Determine the [x, y] coordinate at the center of the cell enclosing the given text.  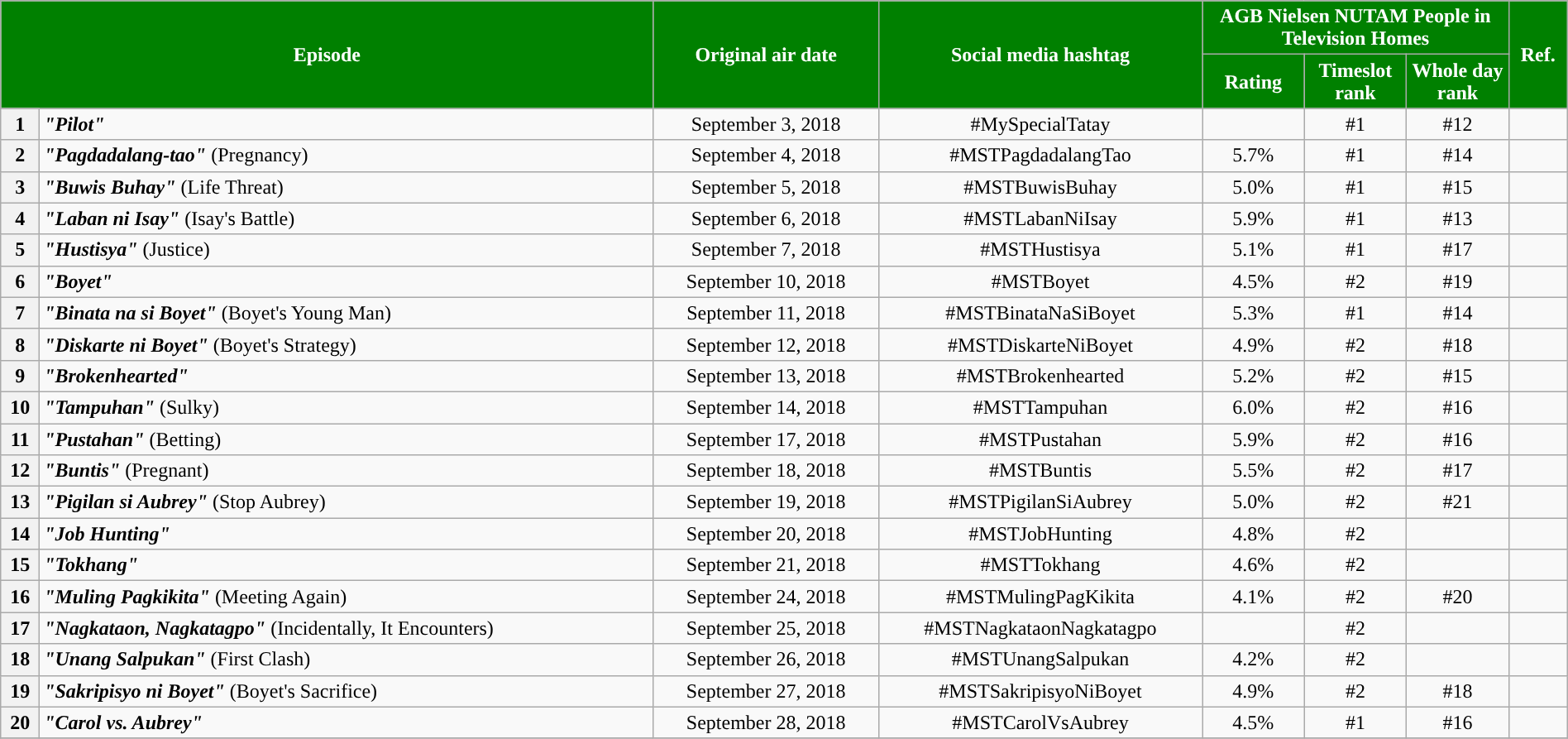
5.5% [1254, 471]
#MSTSakripisyoNiBoyet [1040, 691]
#MSTBoyet [1040, 281]
8 [20, 344]
4 [20, 218]
"Diskarte ni Boyet" (Boyet's Strategy) [347, 344]
"Nagkataon, Nagkatagpo" (Incidentally, It Encounters) [347, 628]
1 [20, 124]
5.3% [1254, 313]
"Boyet" [347, 281]
September 17, 2018 [766, 439]
3 [20, 187]
"Tampuhan" (Sulky) [347, 407]
15 [20, 565]
"Carol vs. Aubrey" [347, 722]
#MSTBinataNaSiBoyet [1040, 313]
#MSTLabanNiIsay [1040, 218]
"Tokhang" [347, 565]
#21 [1458, 502]
September 20, 2018 [766, 534]
September 11, 2018 [766, 313]
"Muling Pagkikita" (Meeting Again) [347, 597]
Social media hashtag [1040, 55]
#19 [1458, 281]
September 12, 2018 [766, 344]
#13 [1458, 218]
#MSTBrokenhearted [1040, 376]
September 3, 2018 [766, 124]
September 19, 2018 [766, 502]
Ref. [1538, 55]
6 [20, 281]
#MSTTokhang [1040, 565]
#MSTNagkataonNagkatagpo [1040, 628]
September 28, 2018 [766, 722]
#MSTBuntis [1040, 471]
Timeslotrank [1355, 81]
Original air date [766, 55]
September 25, 2018 [766, 628]
"Laban ni Isay" (Isay's Battle) [347, 218]
#MSTHustisya [1040, 250]
"Binata na si Boyet" (Boyet's Young Man) [347, 313]
6.0% [1254, 407]
"Brokenhearted" [347, 376]
4.2% [1254, 660]
"Job Hunting" [347, 534]
"Pilot" [347, 124]
4.1% [1254, 597]
#MSTDiskarteNiBoyet [1040, 344]
2 [20, 156]
18 [20, 660]
#20 [1458, 597]
20 [20, 722]
Episode [327, 55]
#MSTCarolVsAubrey [1040, 722]
5.1% [1254, 250]
#MSTMulingPagKikita [1040, 597]
September 27, 2018 [766, 691]
September 14, 2018 [766, 407]
September 7, 2018 [766, 250]
September 21, 2018 [766, 565]
September 6, 2018 [766, 218]
#12 [1458, 124]
19 [20, 691]
September 24, 2018 [766, 597]
"Hustisya" (Justice) [347, 250]
#MSTTampuhan [1040, 407]
16 [20, 597]
AGB Nielsen NUTAM People in Television Homes [1356, 28]
Rating [1254, 81]
Whole dayrank [1458, 81]
12 [20, 471]
September 18, 2018 [766, 471]
"Pigilan si Aubrey" (Stop Aubrey) [347, 502]
September 5, 2018 [766, 187]
"Buwis Buhay" (Life Threat) [347, 187]
11 [20, 439]
#MSTPigilanSiAubrey [1040, 502]
7 [20, 313]
September 13, 2018 [766, 376]
#MSTPustahan [1040, 439]
10 [20, 407]
#MSTBuwisBuhay [1040, 187]
13 [20, 502]
"Pagdadalang-tao" (Pregnancy) [347, 156]
4.6% [1254, 565]
"Unang Salpukan" (First Clash) [347, 660]
"Sakripisyo ni Boyet" (Boyet's Sacrifice) [347, 691]
#MSTPagdadalangTao [1040, 156]
5 [20, 250]
September 10, 2018 [766, 281]
5.2% [1254, 376]
"Pustahan" (Betting) [347, 439]
14 [20, 534]
9 [20, 376]
#MSTJobHunting [1040, 534]
17 [20, 628]
#MySpecialTatay [1040, 124]
"Buntis" (Pregnant) [347, 471]
September 26, 2018 [766, 660]
5.7% [1254, 156]
September 4, 2018 [766, 156]
4.8% [1254, 534]
#MSTUnangSalpukan [1040, 660]
